Output the [x, y] coordinate of the center of the cell containing the given text.  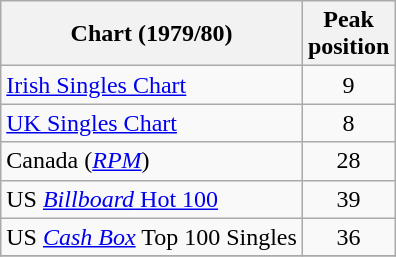
UK Singles Chart [152, 123]
US Cash Box Top 100 Singles [152, 237]
39 [348, 199]
8 [348, 123]
9 [348, 85]
Canada (RPM) [152, 161]
Irish Singles Chart [152, 85]
36 [348, 237]
US Billboard Hot 100 [152, 199]
Peakposition [348, 34]
28 [348, 161]
Chart (1979/80) [152, 34]
